Capture the cell that displays the provided text and extract its [X, Y] central coordinate. 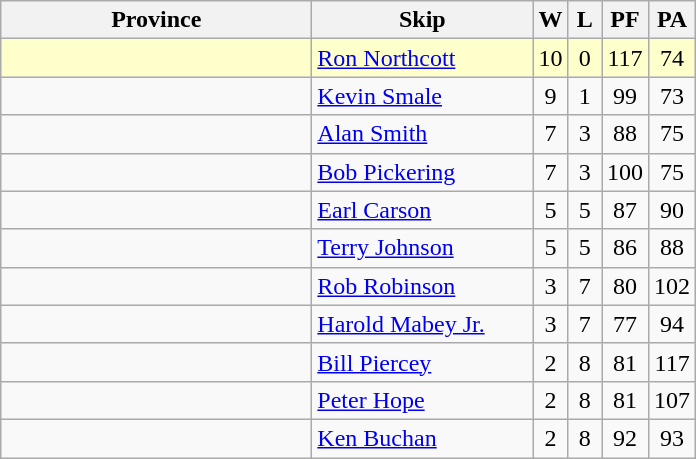
107 [672, 400]
90 [672, 210]
W [550, 20]
Terry Johnson [422, 248]
PF [626, 20]
94 [672, 324]
93 [672, 438]
1 [585, 96]
Peter Hope [422, 400]
Harold Mabey Jr. [422, 324]
99 [626, 96]
Kevin Smale [422, 96]
74 [672, 58]
Skip [422, 20]
100 [626, 172]
77 [626, 324]
0 [585, 58]
87 [626, 210]
L [585, 20]
Bob Pickering [422, 172]
Province [156, 20]
Alan Smith [422, 134]
Earl Carson [422, 210]
102 [672, 286]
86 [626, 248]
73 [672, 96]
10 [550, 58]
80 [626, 286]
Rob Robinson [422, 286]
92 [626, 438]
Ron Northcott [422, 58]
PA [672, 20]
9 [550, 96]
Ken Buchan [422, 438]
Bill Piercey [422, 362]
